Output the [X, Y] coordinate of the center of the cell containing the given text.  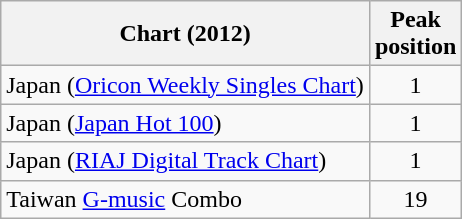
Chart (2012) [186, 34]
Peakposition [415, 34]
Taiwan G-music Combo [186, 199]
Japan (RIAJ Digital Track Chart) [186, 161]
19 [415, 199]
Japan (Oricon Weekly Singles Chart) [186, 85]
Japan (Japan Hot 100) [186, 123]
